Capture the cell that displays the provided text and extract its (X, Y) central coordinate. 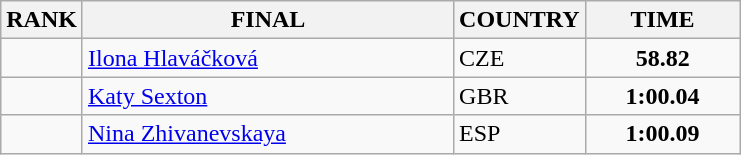
CZE (520, 58)
ESP (520, 134)
1:00.04 (662, 96)
GBR (520, 96)
1:00.09 (662, 134)
Katy Sexton (268, 96)
RANK (42, 20)
FINAL (268, 20)
Nina Zhivanevskaya (268, 134)
COUNTRY (520, 20)
58.82 (662, 58)
TIME (662, 20)
Ilona Hlaváčková (268, 58)
